Detect which cell encompasses the target text, then output its [x, y] center coordinate. 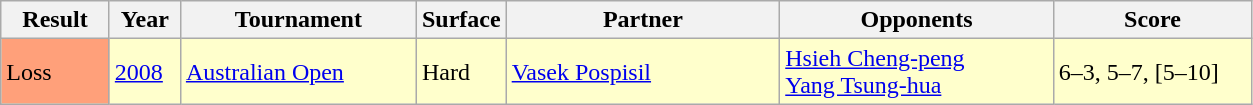
6–3, 5–7, [5–10] [1152, 72]
Surface [461, 20]
Loss [56, 72]
Hard [461, 72]
Partner [643, 20]
Vasek Pospisil [643, 72]
Australian Open [298, 72]
Tournament [298, 20]
Score [1152, 20]
Year [144, 20]
Opponents [917, 20]
Result [56, 20]
Hsieh Cheng-peng Yang Tsung-hua [917, 72]
2008 [144, 72]
